Locate the cell with the specified text and output its [X, Y] center coordinate. 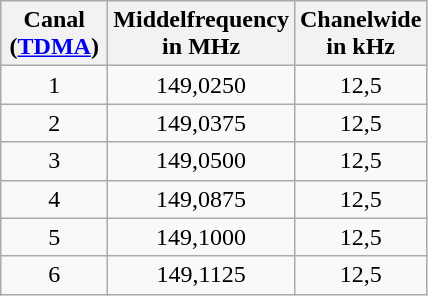
149,1000 [202, 237]
5 [54, 237]
149,0500 [202, 161]
149,0250 [202, 85]
2 [54, 123]
Middelfrequencyin MHz [202, 34]
149,0375 [202, 123]
1 [54, 85]
6 [54, 275]
Canal(TDMA) [54, 34]
149,1125 [202, 275]
4 [54, 199]
Chanelwidein kHz [360, 34]
3 [54, 161]
149,0875 [202, 199]
